Locate the cell with the specified text and output its (x, y) center coordinate. 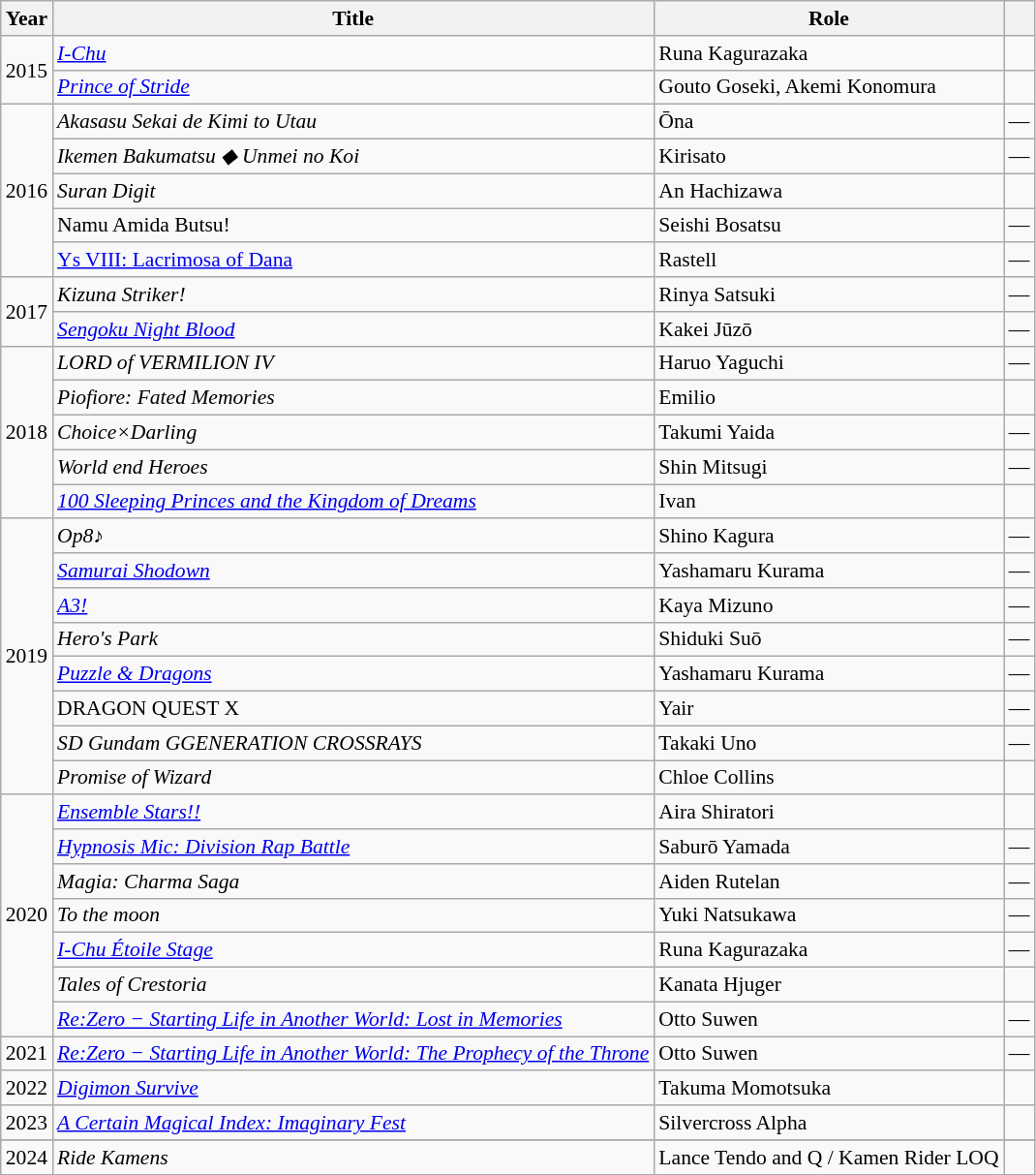
LORD of VERMILION IV (352, 363)
Ride Kamens (352, 1158)
Takumi Yaida (829, 433)
I-Chu Étoile Stage (352, 950)
Namu Amida Butsu! (352, 226)
Ōna (829, 122)
Tales of Crestoria (352, 985)
Suran Digit (352, 191)
Emilio (829, 398)
Rinya Satsuki (829, 294)
2021 (27, 1054)
2020 (27, 916)
2015 (27, 70)
To the moon (352, 915)
Samurai Shodown (352, 571)
Re:Zero − Starting Life in Another World: The Prophecy of the Throne (352, 1054)
Akasasu Sekai de Kimi to Utau (352, 122)
Hero's Park (352, 639)
Ys VIII: Lacrimosa of Dana (352, 261)
2024 (27, 1158)
SD Gundam GGENERATION CROSSRAYS (352, 743)
Shiduki Suō (829, 639)
A Certain Magical Index: Imaginary Fest (352, 1123)
DRAGON QUEST X (352, 709)
Takaki Uno (829, 743)
Sengoku Night Blood (352, 329)
Ensemble Stars!! (352, 813)
Kanata Hjuger (829, 985)
Gouto Goseki, Akemi Konomura (829, 87)
Kirisato (829, 157)
An Hachizawa (829, 191)
2016 (27, 191)
Re:Zero − Starting Life in Another World: Lost in Memories (352, 1019)
Magia: Charma Saga (352, 881)
2017 (27, 312)
Prince of Stride (352, 87)
Title (352, 18)
Role (829, 18)
Year (27, 18)
Piofiore: Fated Memories (352, 398)
Digimon Survive (352, 1089)
I-Chu (352, 53)
2022 (27, 1089)
100 Sleeping Princes and the Kingdom of Dreams (352, 502)
Lance Tendo and Q / Kamen Rider LOQ (829, 1158)
A3! (352, 605)
2023 (27, 1123)
World end Heroes (352, 467)
Yuki Natsukawa (829, 915)
Choice×Darling (352, 433)
Ikemen Bakumatsu ◆ Unmei no Koi (352, 157)
Aiden Rutelan (829, 881)
Promise of Wizard (352, 778)
Yair (829, 709)
Kakei Jūzō (829, 329)
Shino Kagura (829, 537)
Kizuna Striker! (352, 294)
Takuma Momotsuka (829, 1089)
Ivan (829, 502)
Hypnosis Mic: Division Rap Battle (352, 847)
Kaya Mizuno (829, 605)
Silvercross Alpha (829, 1123)
Chloe Collins (829, 778)
Haruo Yaguchi (829, 363)
Aira Shiratori (829, 813)
2018 (27, 432)
Seishi Bosatsu (829, 226)
Shin Mitsugi (829, 467)
Rastell (829, 261)
Op8♪ (352, 537)
Saburō Yamada (829, 847)
2019 (27, 657)
Puzzle & Dragons (352, 674)
